Return the (x, y) coordinate for the center point of the cell that contains the specified text.  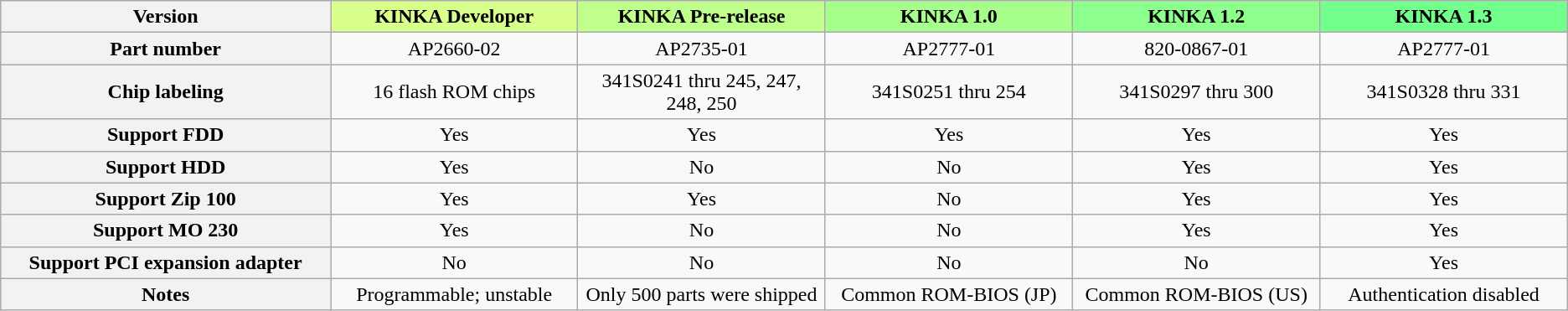
KINKA 1.3 (1444, 17)
341S0328 thru 331 (1444, 92)
AP2660-02 (454, 49)
Part number (166, 49)
KINKA 1.2 (1196, 17)
KINKA 1.0 (948, 17)
AP2735-01 (702, 49)
KINKA Pre-release (702, 17)
Notes (166, 294)
341S0297 thru 300 (1196, 92)
16 flash ROM chips (454, 92)
820-0867-01 (1196, 49)
Support FDD (166, 135)
Common ROM-BIOS (US) (1196, 294)
Only 500 parts were shipped (702, 294)
Common ROM-BIOS (JP) (948, 294)
Chip labeling (166, 92)
KINKA Developer (454, 17)
Support Zip 100 (166, 199)
Support PCI expansion adapter (166, 262)
341S0241 thru 245, 247, 248, 250 (702, 92)
341S0251 thru 254 (948, 92)
Version (166, 17)
Programmable; unstable (454, 294)
Support HDD (166, 167)
Authentication disabled (1444, 294)
Support MO 230 (166, 231)
